Return [X, Y] of the center of cell containing provided text 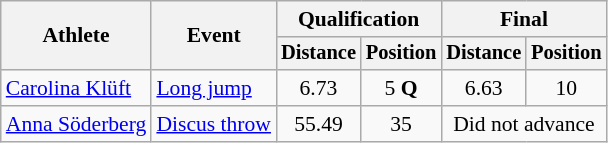
6.73 [318, 88]
Qualification [358, 19]
55.49 [318, 124]
Carolina Klüft [76, 88]
Long jump [214, 88]
35 [401, 124]
Discus throw [214, 124]
Final [524, 19]
10 [566, 88]
Did not advance [524, 124]
6.63 [484, 88]
Event [214, 36]
Athlete [76, 36]
5 Q [401, 88]
Anna Söderberg [76, 124]
